Extract the (x, y) coordinate from the center of the cell holding the provided text.  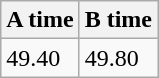
49.40 (40, 58)
A time (40, 20)
49.80 (118, 58)
B time (118, 20)
